From the cell containing the given text, extract its center point as (X, Y) coordinate. 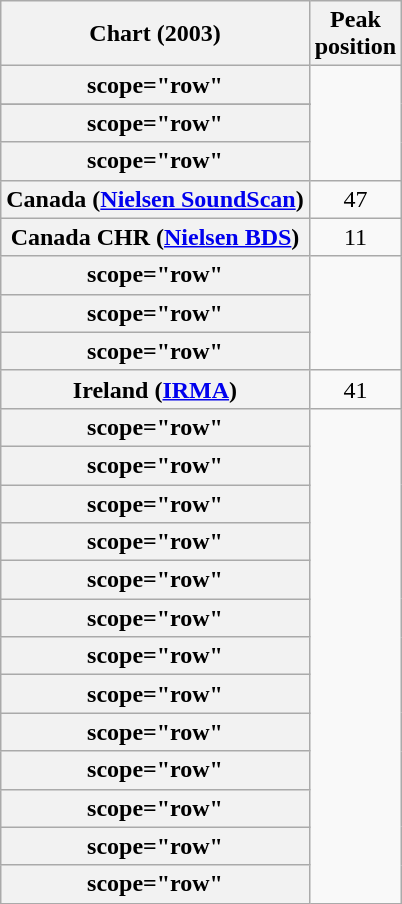
Canada CHR (Nielsen BDS) (155, 237)
47 (355, 199)
Peakposition (355, 34)
Canada (Nielsen SoundScan) (155, 199)
11 (355, 237)
Chart (2003) (155, 34)
41 (355, 389)
Ireland (IRMA) (155, 389)
